Extract the [X, Y] coordinate from the center of the cell holding the provided text.  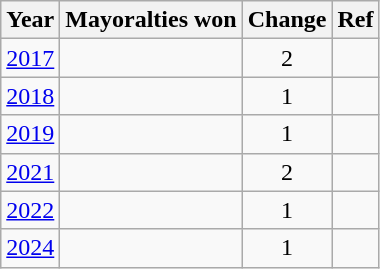
2019 [30, 134]
Mayoralties won [151, 20]
Change [287, 20]
2024 [30, 248]
Year [30, 20]
2021 [30, 172]
2022 [30, 210]
2017 [30, 58]
Ref [356, 20]
2018 [30, 96]
